Find where the given text appears and provide that cell's center as [x, y] coordinate. 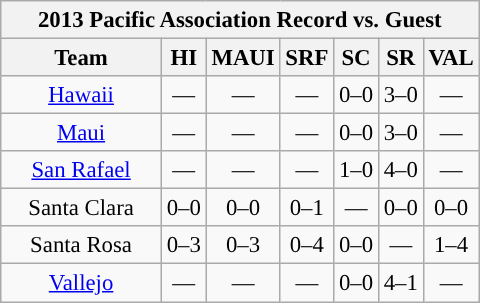
Vallejo [82, 283]
Hawaii [82, 95]
Team [82, 58]
San Rafael [82, 170]
Santa Rosa [82, 245]
VAL [451, 58]
MAUI [243, 58]
HI [184, 58]
1–0 [356, 170]
0–4 [307, 245]
Maui [82, 133]
SRF [307, 58]
Santa Clara [82, 208]
4–1 [400, 283]
1–4 [451, 245]
4–0 [400, 170]
0–1 [307, 208]
SC [356, 58]
SR [400, 58]
2013 Pacific Association Record vs. Guest [240, 20]
